Extract the [x, y] coordinate from the center of the cell holding the provided text.  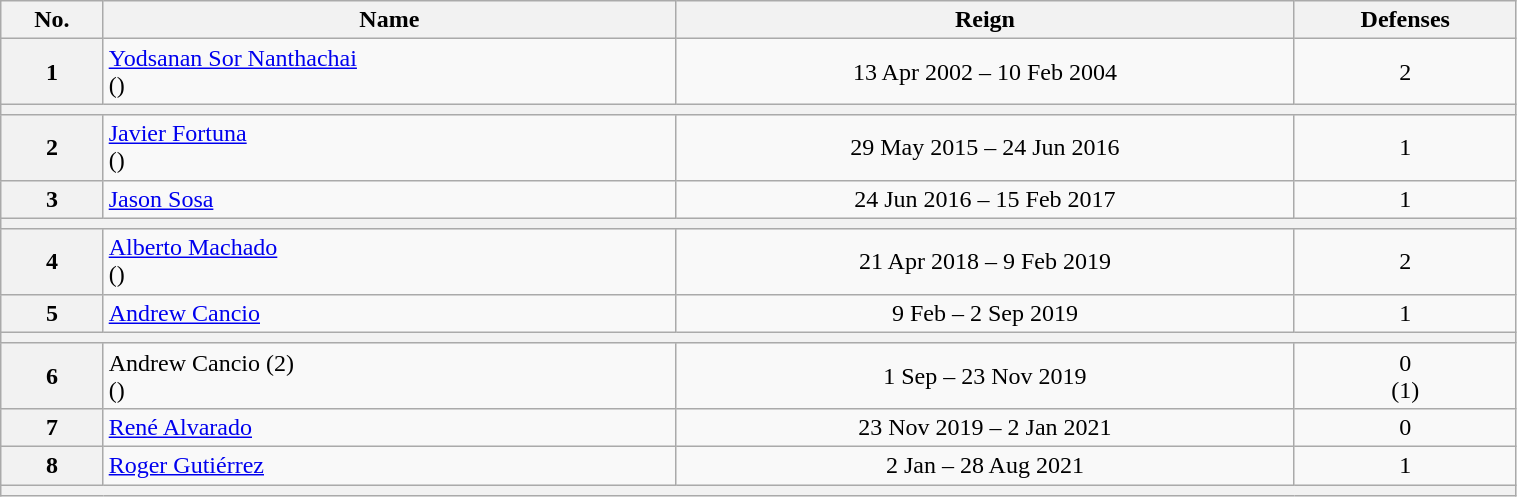
24 Jun 2016 – 15 Feb 2017 [984, 199]
Javier Fortuna() [389, 148]
Reign [984, 20]
29 May 2015 – 24 Jun 2016 [984, 148]
Andrew Cancio (2) () [389, 376]
3 [52, 199]
Roger Gutiérrez [389, 465]
21 Apr 2018 – 9 Feb 2019 [984, 262]
8 [52, 465]
23 Nov 2019 – 2 Jan 2021 [984, 427]
0 [1405, 427]
Andrew Cancio [389, 313]
9 Feb – 2 Sep 2019 [984, 313]
4 [52, 262]
René Alvarado [389, 427]
13 Apr 2002 – 10 Feb 2004 [984, 72]
5 [52, 313]
2 Jan – 28 Aug 2021 [984, 465]
Alberto Machado() [389, 262]
Yodsanan Sor Nanthachai() [389, 72]
1 Sep – 23 Nov 2019 [984, 376]
Defenses [1405, 20]
Name [389, 20]
6 [52, 376]
No. [52, 20]
Jason Sosa [389, 199]
7 [52, 427]
0(1) [1405, 376]
